Detect which cell encompasses the target text, then output its [X, Y] center coordinate. 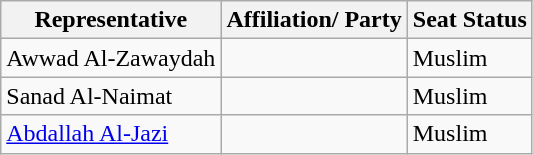
Representative [111, 20]
Sanad Al-Naimat [111, 96]
Awwad Al-Zawaydah [111, 58]
Abdallah Al-Jazi [111, 134]
Seat Status [470, 20]
Affiliation/ Party [314, 20]
